Search for the cell housing the specified text and yield its (X, Y) center coordinate. 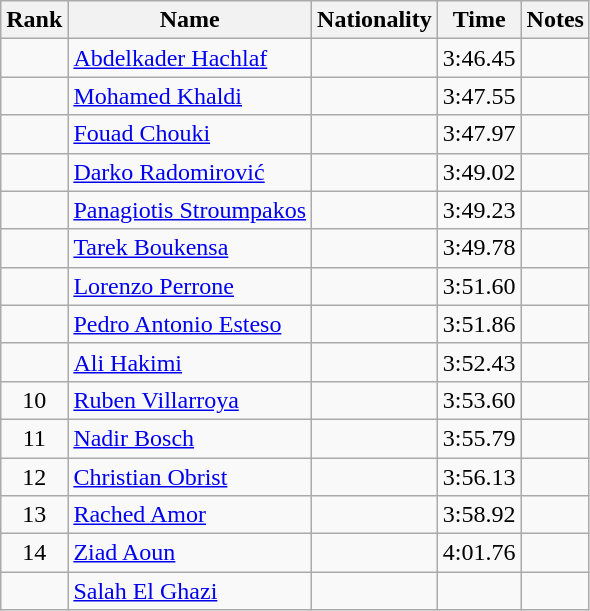
Pedro Antonio Esteso (190, 324)
14 (34, 553)
Notes (555, 20)
4:01.76 (479, 553)
Ziad Aoun (190, 553)
3:52.43 (479, 362)
Time (479, 20)
3:46.45 (479, 58)
3:51.60 (479, 286)
3:49.78 (479, 248)
3:51.86 (479, 324)
Abdelkader Hachlaf (190, 58)
Name (190, 20)
3:56.13 (479, 477)
Christian Obrist (190, 477)
10 (34, 400)
12 (34, 477)
3:47.55 (479, 96)
3:47.97 (479, 134)
Darko Radomirović (190, 172)
Nationality (375, 20)
3:49.02 (479, 172)
3:58.92 (479, 515)
11 (34, 438)
3:49.23 (479, 210)
Ruben Villarroya (190, 400)
Rank (34, 20)
3:53.60 (479, 400)
Tarek Boukensa (190, 248)
Rached Amor (190, 515)
Nadir Bosch (190, 438)
Ali Hakimi (190, 362)
3:55.79 (479, 438)
Fouad Chouki (190, 134)
Mohamed Khaldi (190, 96)
Panagiotis Stroumpakos (190, 210)
Lorenzo Perrone (190, 286)
13 (34, 515)
Salah El Ghazi (190, 591)
